Pinpoint the cell where the given text exists, returning its (x, y) midpoint coordinate. 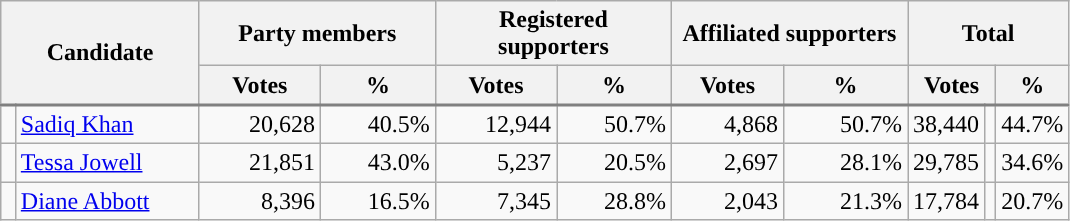
21.3% (846, 201)
38,440 (946, 124)
28.8% (614, 201)
28.1% (846, 162)
2,043 (727, 201)
Party members (317, 34)
12,944 (496, 124)
40.5% (378, 124)
21,851 (260, 162)
43.0% (378, 162)
20,628 (260, 124)
Affiliated supporters (789, 34)
2,697 (727, 162)
Sadiq Khan (107, 124)
Diane Abbott (107, 201)
Registered supporters (553, 34)
20.5% (614, 162)
7,345 (496, 201)
16.5% (378, 201)
4,868 (727, 124)
Candidate (100, 53)
29,785 (946, 162)
8,396 (260, 201)
20.7% (1032, 201)
Tessa Jowell (107, 162)
17,784 (946, 201)
34.6% (1032, 162)
Total (988, 34)
44.7% (1032, 124)
5,237 (496, 162)
